Identify which cell holds the provided text, then report its [x, y] central coordinate. 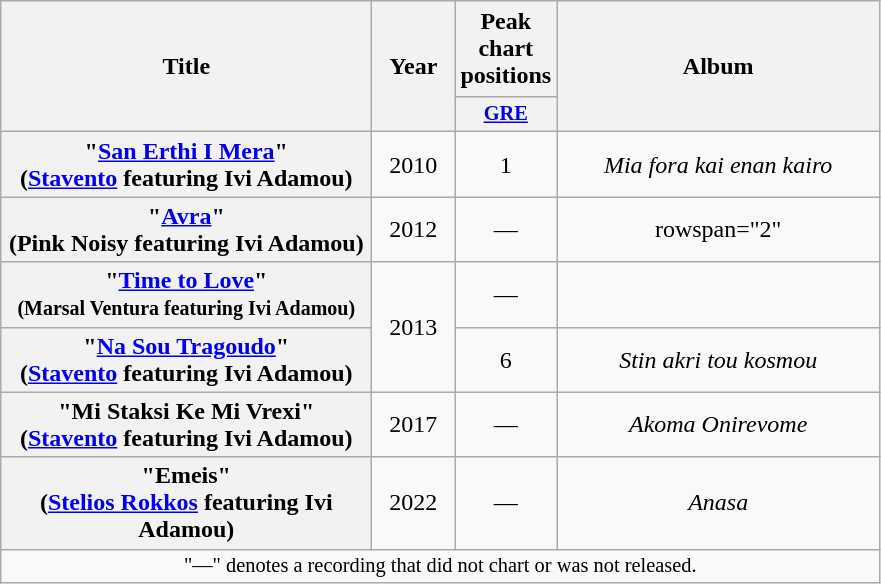
2022 [414, 503]
"Na Sou Tragoudo"(Stavento featuring Ivi Adamou) [186, 360]
2013 [414, 327]
"Time to Love"(Marsal Ventura featuring Ivi Adamou) [186, 294]
1 [506, 164]
6 [506, 360]
Mia fora kai enan kairo [718, 164]
Album [718, 66]
"—" denotes a recording that did not chart or was not released. [440, 566]
Peak chart positions [506, 49]
Stin akri tou kosmou [718, 360]
Title [186, 66]
GRE [506, 114]
Akoma Onirevome [718, 424]
Anasa [718, 503]
"Emeis"(Stelios Rokkos featuring Ivi Adamou) [186, 503]
2017 [414, 424]
"Avra"(Pink Noisy featuring Ivi Adamou) [186, 230]
"Mi Staksi Ke Mi Vrexi"(Stavento featuring Ivi Adamou) [186, 424]
"San Erthi I Mera"(Stavento featuring Ivi Adamou) [186, 164]
Year [414, 66]
rowspan="2" [718, 230]
2012 [414, 230]
2010 [414, 164]
